Search for the cell housing the specified text and yield its (X, Y) center coordinate. 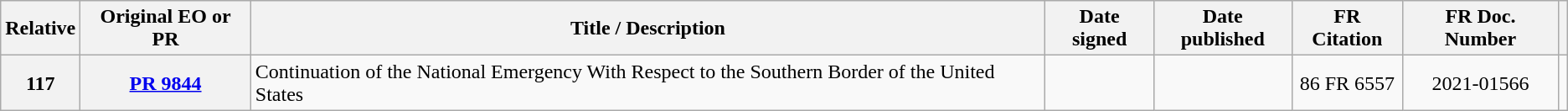
FR Doc. Number (1481, 29)
Original EO or PR (166, 29)
Continuation of the National Emergency With Respect to the Southern Border of the United States (647, 82)
Date signed (1100, 29)
FR Citation (1347, 29)
117 (40, 82)
Relative (40, 29)
86 FR 6557 (1347, 82)
PR 9844 (166, 82)
Title / Description (647, 29)
Date published (1223, 29)
2021-01566 (1481, 82)
